Return the (X, Y) coordinate for the center point of the cell that contains the specified text.  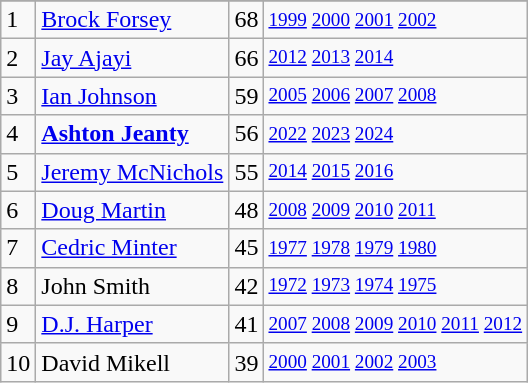
Brock Forsey (132, 20)
Ian Johnson (132, 96)
59 (246, 96)
2012 2013 2014 (396, 58)
Cedric Minter (132, 248)
4 (18, 134)
Jay Ajayi (132, 58)
8 (18, 286)
7 (18, 248)
56 (246, 134)
2005 2006 2007 2008 (396, 96)
39 (246, 362)
66 (246, 58)
D.J. Harper (132, 324)
David Mikell (132, 362)
2000 2001 2002 2003 (396, 362)
1999 2000 2001 2002 (396, 20)
2008 2009 2010 2011 (396, 210)
1 (18, 20)
2022 2023 2024 (396, 134)
55 (246, 172)
45 (246, 248)
1972 1973 1974 1975 (396, 286)
3 (18, 96)
6 (18, 210)
48 (246, 210)
2014 2015 2016 (396, 172)
Ashton Jeanty (132, 134)
Jeremy McNichols (132, 172)
Doug Martin (132, 210)
5 (18, 172)
42 (246, 286)
41 (246, 324)
1977 1978 1979 1980 (396, 248)
10 (18, 362)
John Smith (132, 286)
68 (246, 20)
2007 2008 2009 2010 2011 2012 (396, 324)
2 (18, 58)
9 (18, 324)
